For the text-containing cell, return its midpoint in (x, y) coordinate format. 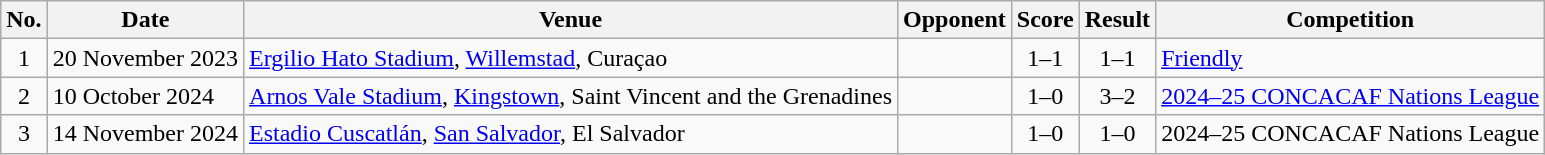
14 November 2024 (145, 134)
Competition (1350, 20)
2 (24, 96)
Date (145, 20)
Arnos Vale Stadium, Kingstown, Saint Vincent and the Grenadines (571, 96)
Friendly (1350, 58)
Opponent (955, 20)
Score (1045, 20)
No. (24, 20)
Ergilio Hato Stadium, Willemstad, Curaçao (571, 58)
Estadio Cuscatlán, San Salvador, El Salvador (571, 134)
1 (24, 58)
Venue (571, 20)
20 November 2023 (145, 58)
3–2 (1117, 96)
10 October 2024 (145, 96)
3 (24, 134)
Result (1117, 20)
